Search for the cell housing the specified text and yield its (x, y) center coordinate. 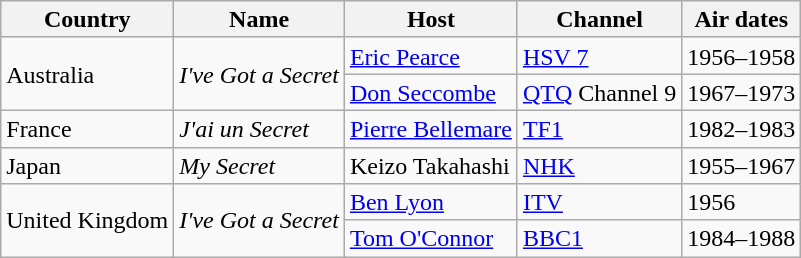
1984–1988 (742, 238)
QTQ Channel 9 (599, 92)
France (88, 128)
BBC1 (599, 238)
HSV 7 (599, 56)
Air dates (742, 20)
Eric Pearce (430, 56)
Japan (88, 166)
Host (430, 20)
Name (260, 20)
1956–1958 (742, 56)
Keizo Takahashi (430, 166)
NHK (599, 166)
Channel (599, 20)
Pierre Bellemare (430, 128)
1955–1967 (742, 166)
1967–1973 (742, 92)
TF1 (599, 128)
1956 (742, 202)
Country (88, 20)
1982–1983 (742, 128)
ITV (599, 202)
J'ai un Secret (260, 128)
Tom O'Connor (430, 238)
My Secret (260, 166)
Australia (88, 74)
Don Seccombe (430, 92)
Ben Lyon (430, 202)
United Kingdom (88, 220)
